Locate the cell with the specified text and output its [X, Y] center coordinate. 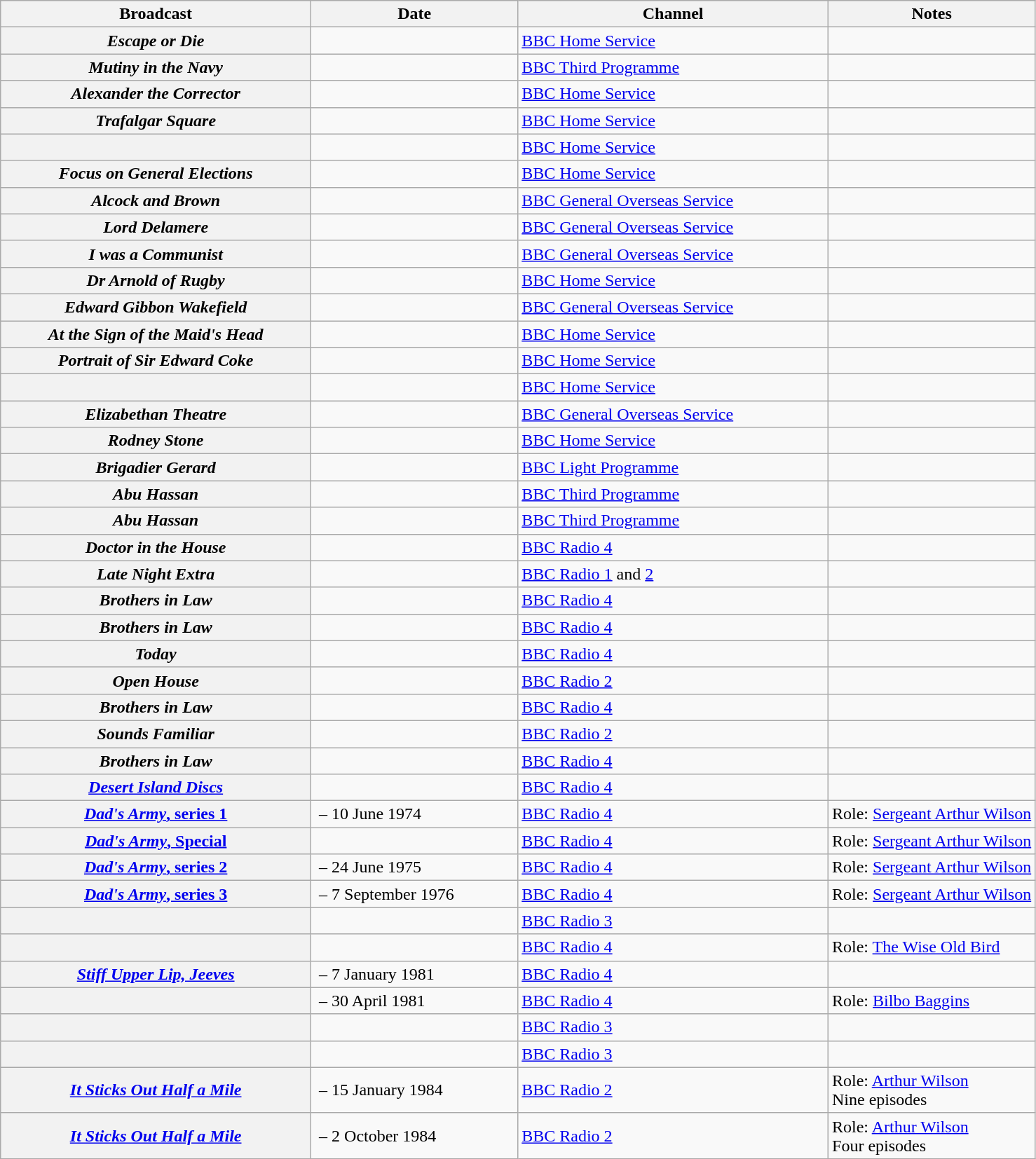
BBC Light Programme [673, 467]
Elizabethan Theatre [156, 414]
Dad's Army, series 1 [156, 814]
Dad's Army, series 2 [156, 867]
Lord Delamere [156, 227]
Doctor in the House [156, 547]
Sounds Familiar [156, 734]
– 15 January 1984 [415, 1090]
Stiff Upper Lip, Jeeves [156, 974]
Mutiny in the Navy [156, 67]
– 2 October 1984 [415, 1135]
– 24 June 1975 [415, 867]
Escape or Die [156, 41]
Edward Gibbon Wakefield [156, 307]
Role: The Wise Old Bird [932, 947]
Dr Arnold of Rugby [156, 280]
Dad's Army, Special [156, 841]
Broadcast [156, 14]
Dad's Army, series 3 [156, 894]
BBC Radio 1 and 2 [673, 574]
At the Sign of the Maid's Head [156, 334]
Late Night Extra [156, 574]
Trafalgar Square [156, 121]
Open House [156, 680]
Notes [932, 14]
Alcock and Brown [156, 200]
Role: Bilbo Baggins [932, 1001]
Channel [673, 14]
Date [415, 14]
– 7 September 1976 [415, 894]
I was a Communist [156, 254]
Role: Arthur WilsonNine episodes [932, 1090]
Desert Island Discs [156, 788]
– 30 April 1981 [415, 1001]
Role: Arthur WilsonFour episodes [932, 1135]
– 7 January 1981 [415, 974]
– 10 June 1974 [415, 814]
Brigadier Gerard [156, 467]
Alexander the Corrector [156, 94]
Focus on General Elections [156, 174]
Today [156, 654]
Portrait of Sir Edward Coke [156, 361]
Rodney Stone [156, 441]
